Determine the (X, Y) coordinate at the center of the cell enclosing the given text.  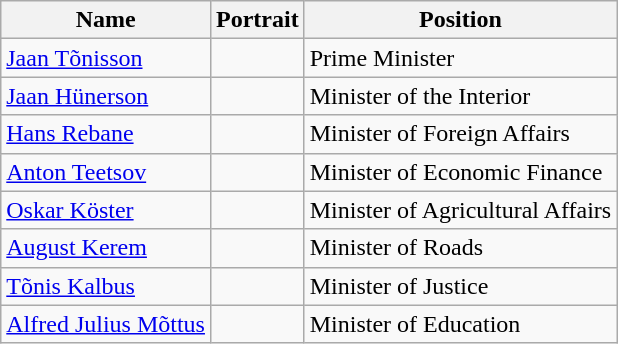
Position (460, 20)
Minister of Roads (460, 248)
Jaan Tõnisson (106, 58)
Alfred Julius Mõttus (106, 324)
Anton Teetsov (106, 172)
Oskar Köster (106, 210)
Tõnis Kalbus (106, 286)
Minister of the Interior (460, 96)
Name (106, 20)
Minister of Agricultural Affairs (460, 210)
Minister of Justice (460, 286)
Minister of Foreign Affairs (460, 134)
Hans Rebane (106, 134)
Portrait (257, 20)
Minister of Economic Finance (460, 172)
Prime Minister (460, 58)
August Kerem (106, 248)
Minister of Education (460, 324)
Jaan Hünerson (106, 96)
